Return [x, y] of the center of cell containing provided text 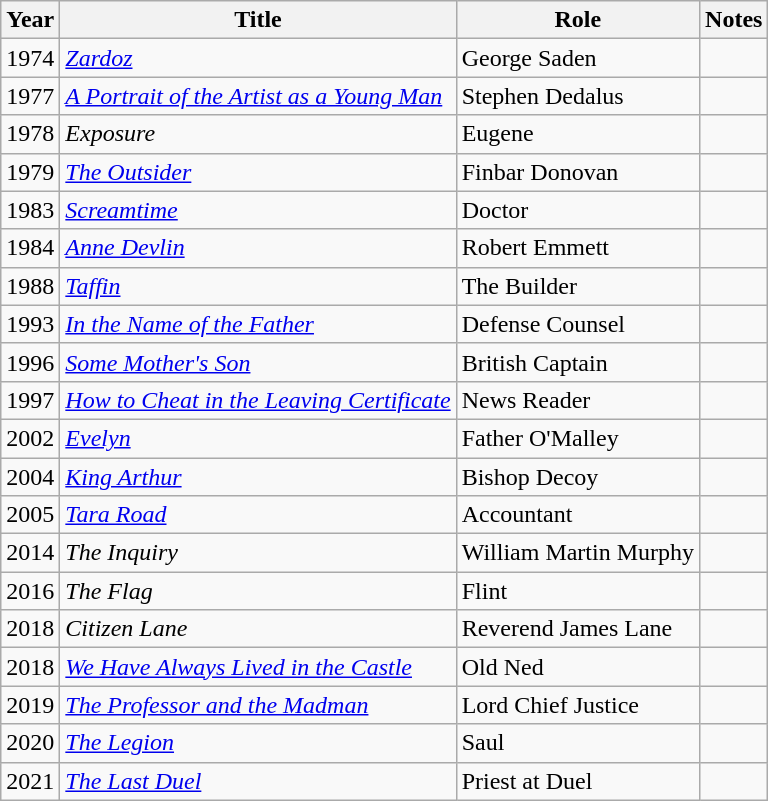
Year [30, 20]
In the Name of the Father [258, 324]
2020 [30, 743]
Evelyn [258, 438]
1978 [30, 134]
Finbar Donovan [578, 172]
News Reader [578, 400]
Flint [578, 591]
1996 [30, 362]
Eugene [578, 134]
2019 [30, 705]
We Have Always Lived in the Castle [258, 667]
Lord Chief Justice [578, 705]
George Saden [578, 58]
Title [258, 20]
The Legion [258, 743]
Accountant [578, 515]
The Inquiry [258, 553]
2005 [30, 515]
1979 [30, 172]
Father O'Malley [578, 438]
The Outsider [258, 172]
Reverend James Lane [578, 629]
The Builder [578, 286]
Saul [578, 743]
2021 [30, 781]
Anne Devlin [258, 248]
Doctor [578, 210]
How to Cheat in the Leaving Certificate [258, 400]
Some Mother's Son [258, 362]
The Flag [258, 591]
1997 [30, 400]
Role [578, 20]
1988 [30, 286]
King Arthur [258, 477]
2016 [30, 591]
1977 [30, 96]
Defense Counsel [578, 324]
Robert Emmett [578, 248]
The Last Duel [258, 781]
Notes [734, 20]
Priest at Duel [578, 781]
Old Ned [578, 667]
William Martin Murphy [578, 553]
British Captain [578, 362]
Citizen Lane [258, 629]
Taffin [258, 286]
1993 [30, 324]
Tara Road [258, 515]
Zardoz [258, 58]
Bishop Decoy [578, 477]
2014 [30, 553]
1984 [30, 248]
A Portrait of the Artist as a Young Man [258, 96]
1974 [30, 58]
The Professor and the Madman [258, 705]
2002 [30, 438]
Exposure [258, 134]
1983 [30, 210]
2004 [30, 477]
Stephen Dedalus [578, 96]
Screamtime [258, 210]
